Determine the [X, Y] coordinate at the center of the cell enclosing the given text.  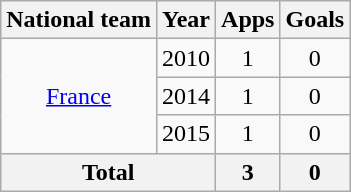
National team [79, 20]
Apps [248, 20]
Total [108, 172]
2010 [186, 58]
Goals [315, 20]
2014 [186, 96]
3 [248, 172]
2015 [186, 134]
Year [186, 20]
France [79, 96]
